Detect which cell encompasses the target text, then output its [x, y] center coordinate. 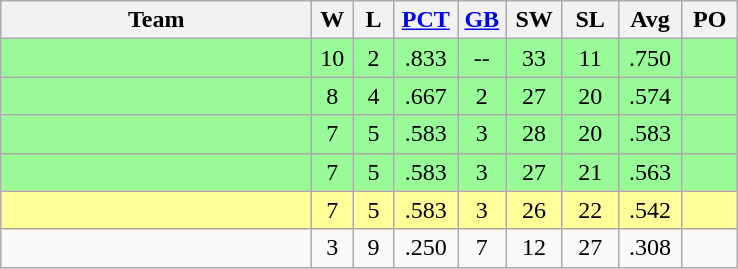
.833 [426, 58]
.667 [426, 96]
GB [482, 20]
26 [534, 210]
-- [482, 58]
Avg [650, 20]
Team [156, 20]
9 [374, 248]
33 [534, 58]
.250 [426, 248]
12 [534, 248]
PO [710, 20]
10 [332, 58]
SL [590, 20]
.574 [650, 96]
22 [590, 210]
.542 [650, 210]
PCT [426, 20]
8 [332, 96]
L [374, 20]
11 [590, 58]
4 [374, 96]
21 [590, 172]
.308 [650, 248]
.563 [650, 172]
W [332, 20]
.750 [650, 58]
28 [534, 134]
SW [534, 20]
